For the text-containing cell, return its midpoint in [X, Y] coordinate format. 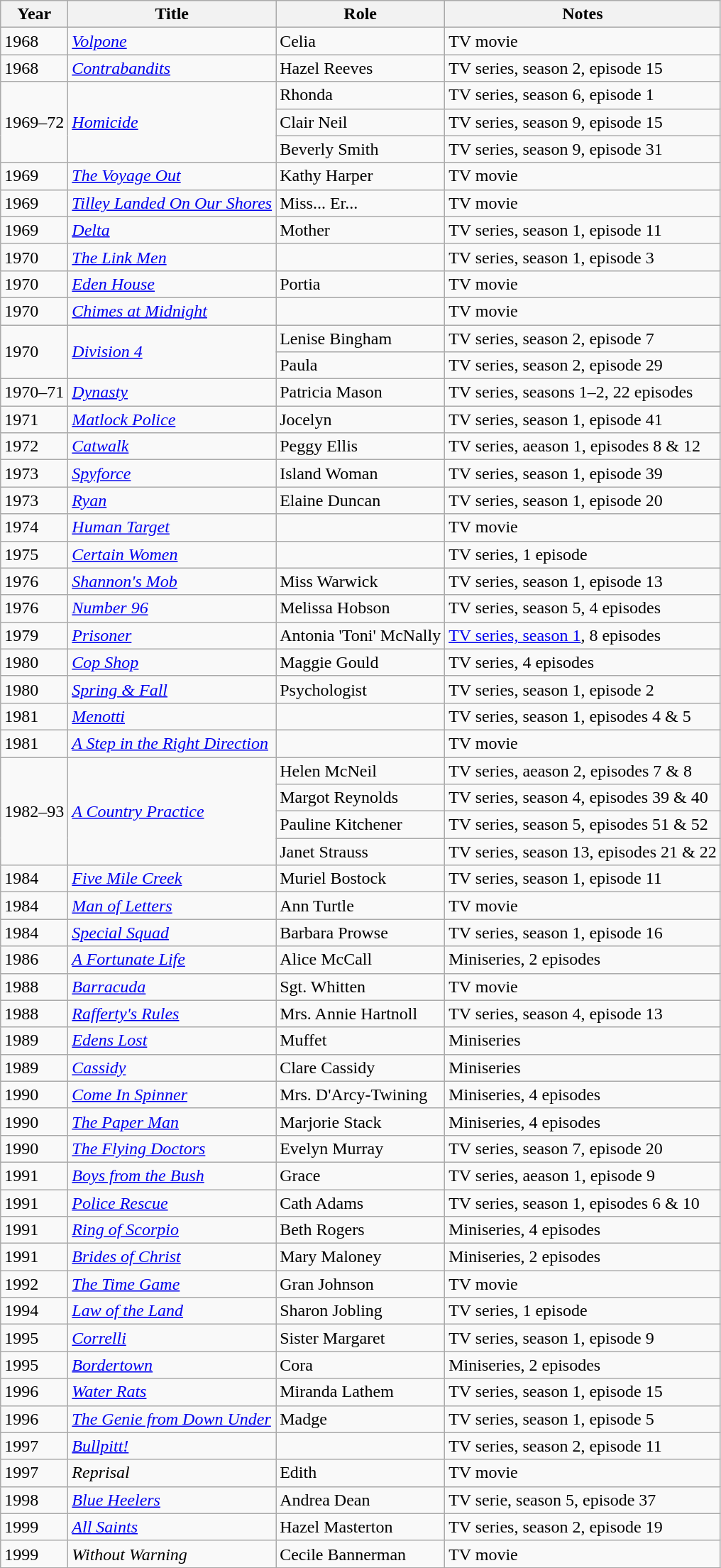
TV series, season 1, episodes 6 & 10 [583, 1203]
Number 96 [172, 608]
Rafferty's Rules [172, 1014]
The Genie from Down Under [172, 1419]
TV series, season 1, episode 15 [583, 1392]
Cop Shop [172, 662]
Gran Johnson [360, 1284]
1992 [34, 1284]
Blue Heelers [172, 1500]
TV series, 4 episodes [583, 662]
Man of Letters [172, 906]
Dynasty [172, 393]
Year [34, 14]
Cecile Bannerman [360, 1554]
Come In Spinner [172, 1095]
Helen McNeil [360, 770]
1971 [34, 420]
Sister Margaret [360, 1338]
The Link Men [172, 257]
Clare Cassidy [360, 1068]
TV series, season 6, episode 1 [583, 95]
Contrabandits [172, 68]
Certain Women [172, 554]
TV series, season 4, episode 13 [583, 1014]
1979 [34, 635]
Matlock Police [172, 420]
TV series, seasons 1–2, 22 episodes [583, 393]
Role [360, 14]
TV series, season 2, episode 19 [583, 1527]
Barracuda [172, 987]
1986 [34, 960]
TV series, season 1, episode 41 [583, 420]
TV series, season 1, 8 episodes [583, 635]
Prisoner [172, 635]
Muriel Bostock [360, 879]
TV series, season 1, episode 13 [583, 581]
TV series, season 1, episode 16 [583, 933]
1998 [34, 1500]
Boys from the Bush [172, 1175]
TV series, season 1, episode 5 [583, 1419]
Catwalk [172, 446]
TV series, season 9, episode 31 [583, 149]
Melissa Hobson [360, 608]
Cassidy [172, 1068]
Correlli [172, 1338]
TV series, season 9, episode 15 [583, 122]
Without Warning [172, 1554]
Reprisal [172, 1473]
Margot Reynolds [360, 798]
Cath Adams [360, 1203]
Bordertown [172, 1365]
Hazel Masterton [360, 1527]
Barbara Prowse [360, 933]
TV series, season 5, episodes 51 & 52 [583, 825]
All Saints [172, 1527]
Human Target [172, 527]
TV series, season 7, episode 20 [583, 1148]
Madge [360, 1419]
Ring of Scorpio [172, 1230]
Grace [360, 1175]
Elaine Duncan [360, 500]
TV series, season 1, episode 20 [583, 500]
Patricia Mason [360, 393]
A Fortunate Life [172, 960]
TV series, season 2, episode 29 [583, 366]
TV series, season 1, episodes 4 & 5 [583, 716]
Notes [583, 14]
TV series, season 2, episode 7 [583, 339]
Miranda Lathem [360, 1392]
Celia [360, 41]
Portia [360, 284]
TV series, season 1, episode 3 [583, 257]
Antonia 'Toni' McNally [360, 635]
TV series, season 2, episode 15 [583, 68]
Five Mile Creek [172, 879]
Tilley Landed On Our Shores [172, 203]
Edens Lost [172, 1041]
Island Woman [360, 473]
TV series, season 1, episode 2 [583, 689]
Cora [360, 1365]
Psychologist [360, 689]
Kathy Harper [360, 176]
1970–71 [34, 393]
Alice McCall [360, 960]
Clair Neil [360, 122]
Homicide [172, 122]
Mary Maloney [360, 1257]
Edith [360, 1473]
Ann Turtle [360, 906]
TV series, aeason 2, episodes 7 & 8 [583, 770]
Lenise Bingham [360, 339]
Muffet [360, 1041]
A Country Practice [172, 811]
Beverly Smith [360, 149]
Miss... Er... [360, 203]
Sharon Jobling [360, 1311]
Mrs. Annie Hartnoll [360, 1014]
1969–72 [34, 122]
Ryan [172, 500]
Pauline Kitchener [360, 825]
TV series, season 4, episodes 39 & 40 [583, 798]
Division 4 [172, 352]
TV series, season 1, episode 39 [583, 473]
Title [172, 14]
Police Rescue [172, 1203]
1972 [34, 446]
The Paper Man [172, 1122]
A Step in the Right Direction [172, 743]
Menotti [172, 716]
Spring & Fall [172, 689]
Special Squad [172, 933]
TV series, aeason 1, episode 9 [583, 1175]
Chimes at Midnight [172, 311]
Paula [360, 366]
TV series, season 13, episodes 21 & 22 [583, 852]
Hazel Reeves [360, 68]
Rhonda [360, 95]
Jocelyn [360, 420]
Sgt. Whitten [360, 987]
TV serie, season 5, episode 37 [583, 1500]
Brides of Christ [172, 1257]
Eden House [172, 284]
1994 [34, 1311]
1982–93 [34, 811]
Peggy Ellis [360, 446]
Miss Warwick [360, 581]
Janet Strauss [360, 852]
Evelyn Murray [360, 1148]
Bullpitt! [172, 1446]
TV series, season 2, episode 11 [583, 1446]
Mother [360, 230]
TV series, season 1, episode 9 [583, 1338]
The Time Game [172, 1284]
Volpone [172, 41]
Spyforce [172, 473]
Delta [172, 230]
Marjorie Stack [360, 1122]
Law of the Land [172, 1311]
Andrea Dean [360, 1500]
TV series, aeason 1, episodes 8 & 12 [583, 446]
TV series, season 5, 4 episodes [583, 608]
The Flying Doctors [172, 1148]
Beth Rogers [360, 1230]
1975 [34, 554]
Water Rats [172, 1392]
Maggie Gould [360, 662]
Shannon's Mob [172, 581]
The Voyage Out [172, 176]
Mrs. D'Arcy-Twining [360, 1095]
1974 [34, 527]
